Find where the given text appears and provide that cell's center as (X, Y) coordinate. 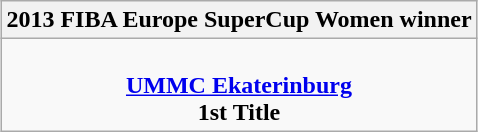
UMMC Ekaterinburg 1st Title (239, 85)
2013 FIBA Europe SuperCup Women winner (239, 20)
